Extract the (x, y) coordinate from the center of the cell holding the provided text.  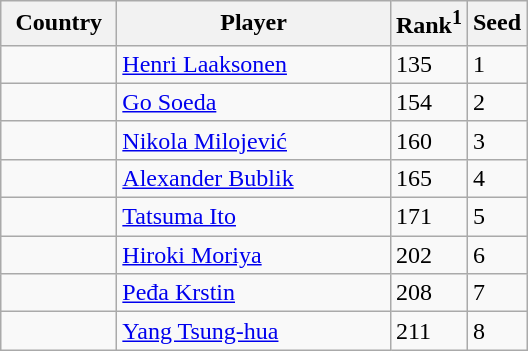
202 (428, 255)
Player (254, 24)
6 (496, 255)
Peđa Krstin (254, 293)
Alexander Bublik (254, 178)
165 (428, 178)
3 (496, 140)
2 (496, 102)
8 (496, 331)
154 (428, 102)
Hiroki Moriya (254, 255)
7 (496, 293)
160 (428, 140)
211 (428, 331)
Tatsuma Ito (254, 217)
171 (428, 217)
Seed (496, 24)
Yang Tsung-hua (254, 331)
Henri Laaksonen (254, 64)
Country (59, 24)
Rank1 (428, 24)
208 (428, 293)
135 (428, 64)
1 (496, 64)
Go Soeda (254, 102)
Nikola Milojević (254, 140)
4 (496, 178)
5 (496, 217)
